Capture the cell that displays the provided text and extract its (x, y) central coordinate. 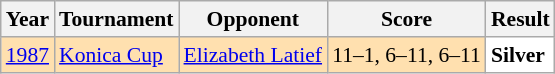
Score (406, 19)
Result (520, 19)
Elizabeth Latief (254, 55)
Opponent (254, 19)
11–1, 6–11, 6–11 (406, 55)
1987 (28, 55)
Year (28, 19)
Tournament (116, 19)
Konica Cup (116, 55)
Silver (520, 55)
